Pinpoint the cell where the given text exists, returning its (X, Y) midpoint coordinate. 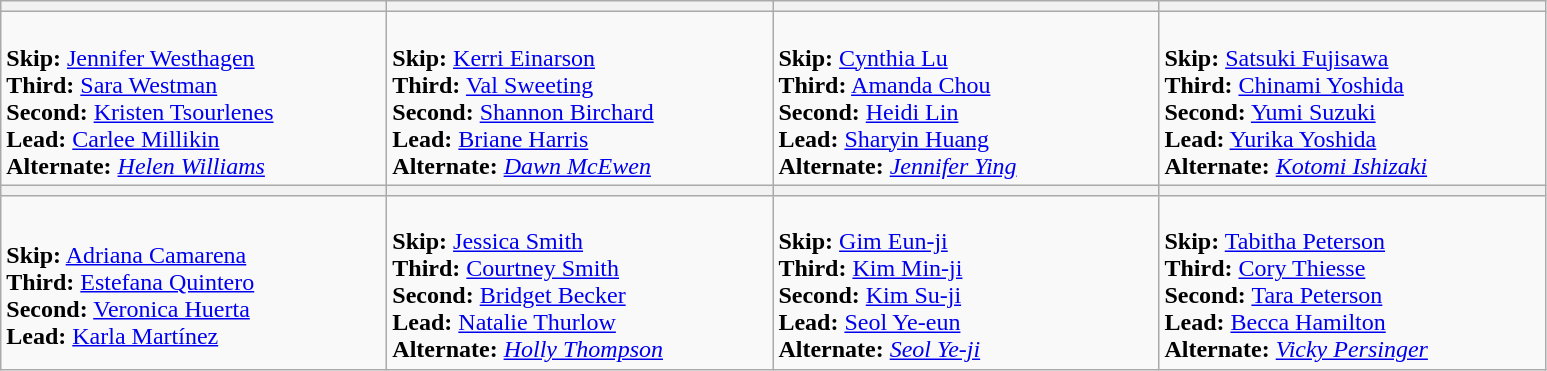
Skip: Jennifer Westhagen Third: Sara Westman Second: Kristen Tsourlenes Lead: Carlee Millikin Alternate: Helen Williams (194, 98)
Skip: Cynthia Lu Third: Amanda Chou Second: Heidi Lin Lead: Sharyin Huang Alternate: Jennifer Ying (966, 98)
Skip: Jessica Smith Third: Courtney Smith Second: Bridget Becker Lead: Natalie Thurlow Alternate: Holly Thompson (580, 282)
Skip: Gim Eun-ji Third: Kim Min-ji Second: Kim Su-ji Lead: Seol Ye-eun Alternate: Seol Ye-ji (966, 282)
Skip: Satsuki Fujisawa Third: Chinami Yoshida Second: Yumi Suzuki Lead: Yurika Yoshida Alternate: Kotomi Ishizaki (1352, 98)
Skip: Tabitha Peterson Third: Cory Thiesse Second: Tara Peterson Lead: Becca Hamilton Alternate: Vicky Persinger (1352, 282)
Skip: Kerri Einarson Third: Val Sweeting Second: Shannon Birchard Lead: Briane Harris Alternate: Dawn McEwen (580, 98)
Skip: Adriana Camarena Third: Estefana Quintero Second: Veronica Huerta Lead: Karla Martínez (194, 282)
